Extract the [x, y] coordinate from the center of the cell holding the provided text.  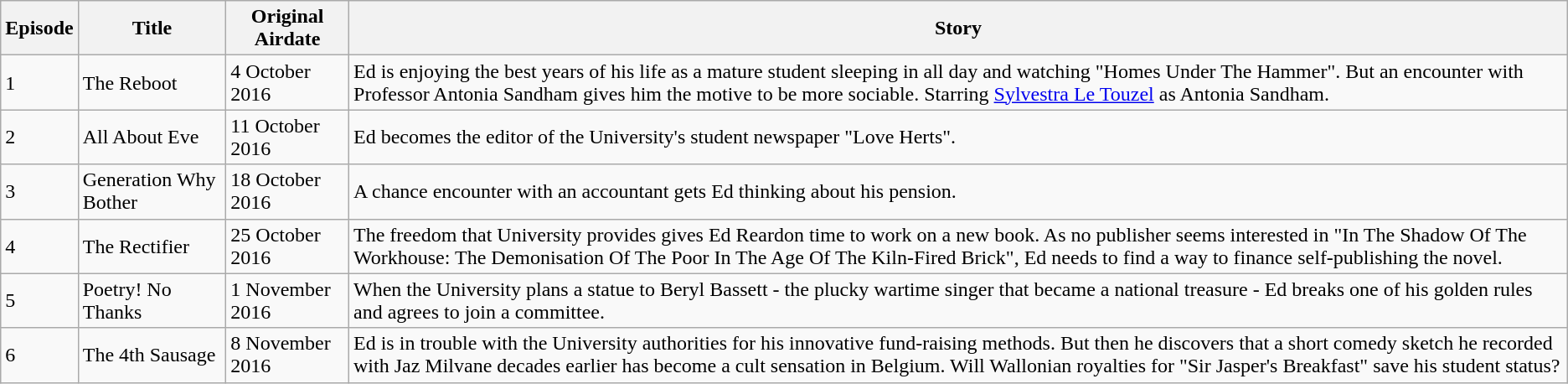
Episode [39, 29]
Generation Why Bother [152, 191]
A chance encounter with an accountant gets Ed thinking about his pension. [958, 191]
The Rectifier [152, 246]
Story [958, 29]
1 [39, 82]
25 October 2016 [288, 246]
Title [152, 29]
18 October 2016 [288, 191]
11 October 2016 [288, 138]
5 [39, 300]
3 [39, 191]
The Reboot [152, 82]
8 November 2016 [288, 355]
2 [39, 138]
The 4th Sausage [152, 355]
Poetry! No Thanks [152, 300]
Ed becomes the editor of the University's student newspaper "Love Herts". [958, 138]
Original Airdate [288, 29]
All About Eve [152, 138]
6 [39, 355]
4 [39, 246]
1 November 2016 [288, 300]
4 October 2016 [288, 82]
